From the cell containing the given text, extract its center point as (x, y) coordinate. 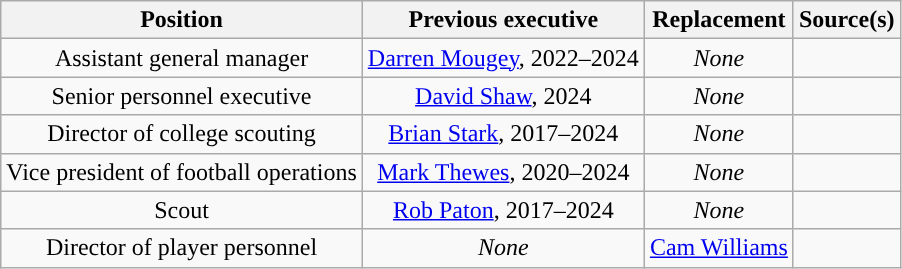
Replacement (718, 20)
Cam Williams (718, 248)
Brian Stark, 2017–2024 (503, 134)
Director of college scouting (182, 134)
Senior personnel executive (182, 96)
David Shaw, 2024 (503, 96)
Rob Paton, 2017–2024 (503, 210)
Vice president of football operations (182, 172)
Director of player personnel (182, 248)
Darren Mougey, 2022–2024 (503, 58)
Mark Thewes, 2020–2024 (503, 172)
Source(s) (846, 20)
Assistant general manager (182, 58)
Position (182, 20)
Scout (182, 210)
Previous executive (503, 20)
